Return the (X, Y) coordinate for the center point of the cell that contains the specified text.  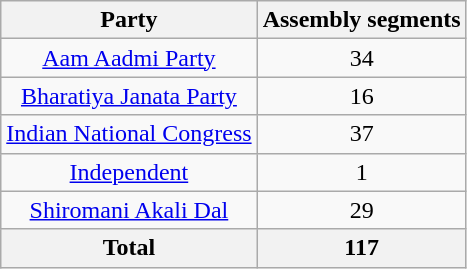
Party (129, 20)
1 (362, 172)
29 (362, 210)
Assembly segments (362, 20)
Bharatiya Janata Party (129, 96)
Shiromani Akali Dal (129, 210)
16 (362, 96)
Indian National Congress (129, 134)
Independent (129, 172)
34 (362, 58)
Total (129, 248)
117 (362, 248)
Aam Aadmi Party (129, 58)
37 (362, 134)
